For the text-containing cell, return its midpoint in (x, y) coordinate format. 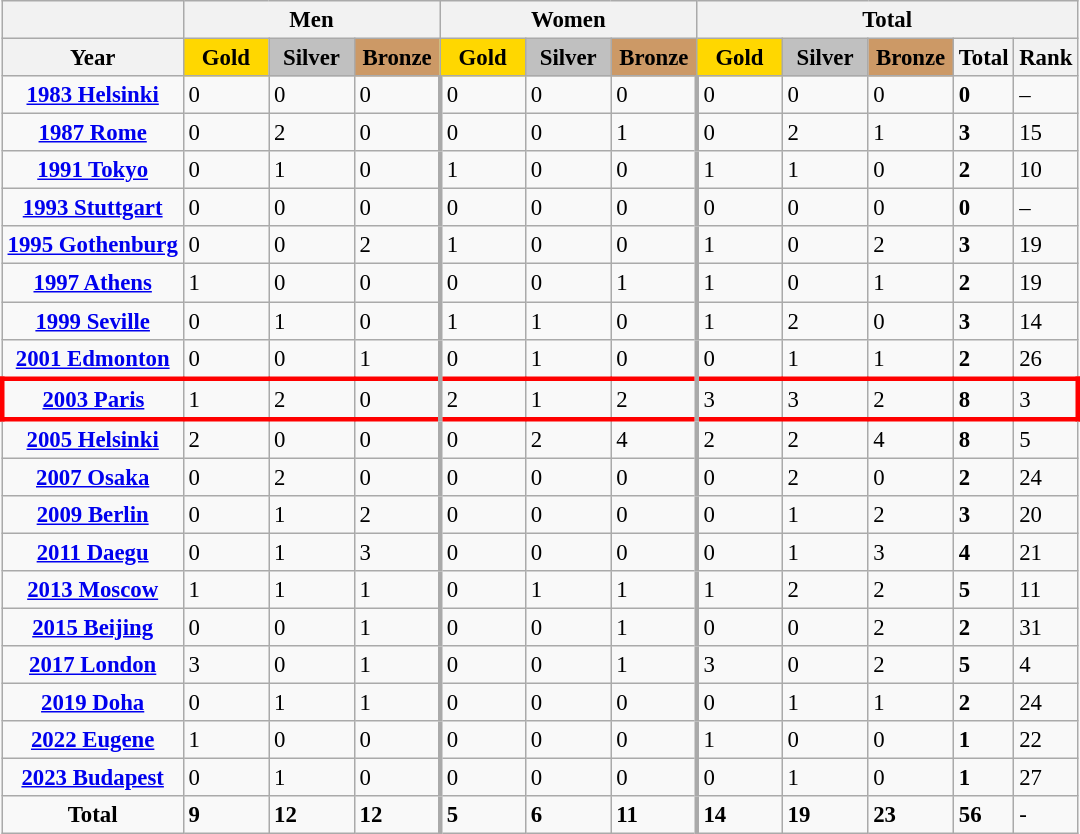
1997 Athens (92, 283)
1987 Rome (92, 133)
2017 London (92, 665)
15 (1046, 133)
1999 Seville (92, 321)
20 (1046, 515)
2013 Moscow (92, 590)
2003 Paris (92, 398)
27 (1046, 778)
1983 Helsinki (92, 95)
- (1046, 815)
2023 Budapest (92, 778)
1991 Tokyo (92, 170)
2009 Berlin (92, 515)
22 (1046, 740)
26 (1046, 358)
23 (911, 815)
56 (983, 815)
2011 Daegu (92, 552)
Year (92, 58)
2005 Helsinki (92, 438)
6 (568, 815)
31 (1046, 627)
2019 Doha (92, 703)
Men (312, 20)
21 (1046, 552)
2022 Eugene (92, 740)
2001 Edmonton (92, 358)
2015 Beijing (92, 627)
10 (1046, 170)
1995 Gothenburg (92, 245)
2007 Osaka (92, 477)
9 (226, 815)
Women (568, 20)
Rank (1046, 58)
1993 Stuttgart (92, 208)
